Capture the cell that displays the provided text and extract its [X, Y] central coordinate. 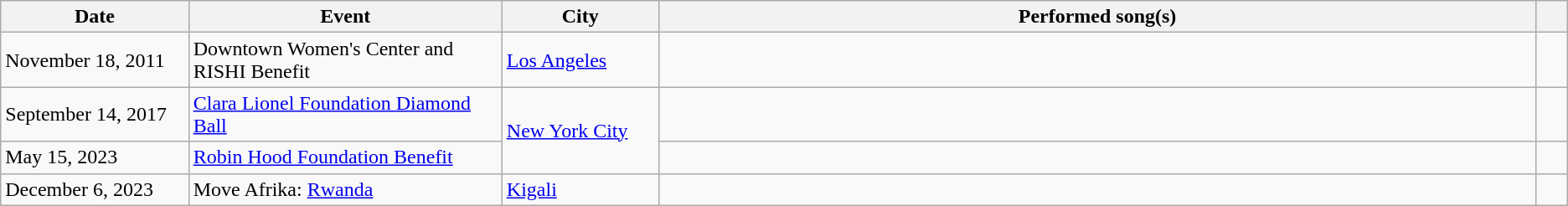
Kigali [580, 189]
September 14, 2017 [95, 114]
Clara Lionel Foundation Diamond Ball [345, 114]
December 6, 2023 [95, 189]
Performed song(s) [1097, 17]
Robin Hood Foundation Benefit [345, 157]
City [580, 17]
Event [345, 17]
November 18, 2011 [95, 60]
Downtown Women's Center and RISHI Benefit [345, 60]
May 15, 2023 [95, 157]
New York City [580, 131]
Date [95, 17]
Los Angeles [580, 60]
Move Afrika: Rwanda [345, 189]
